Search for the cell housing the specified text and yield its [x, y] center coordinate. 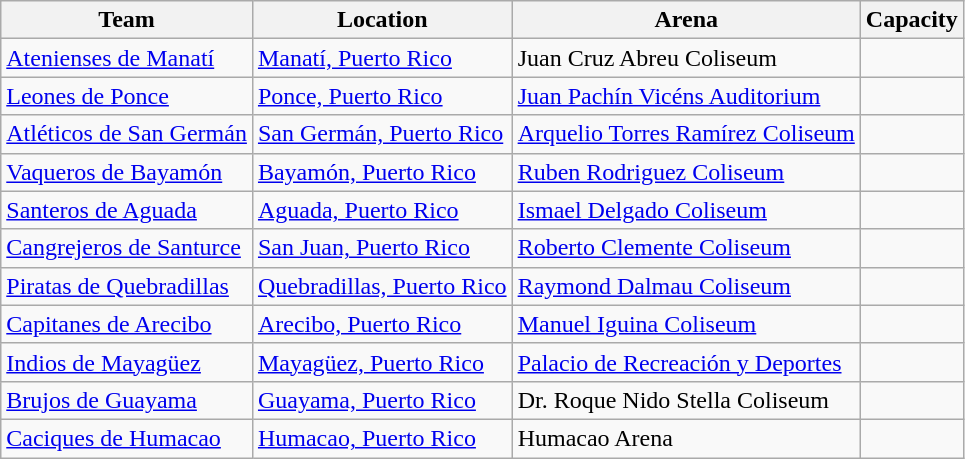
Ponce, Puerto Rico [382, 96]
San Germán, Puerto Rico [382, 134]
Piratas de Quebradillas [127, 286]
Aguada, Puerto Rico [382, 210]
Juan Pachín Vicéns Auditorium [686, 96]
Leones de Ponce [127, 96]
Indios de Mayagüez [127, 362]
Raymond Dalmau Coliseum [686, 286]
Capacity [912, 20]
Roberto Clemente Coliseum [686, 248]
Location [382, 20]
Quebradillas, Puerto Rico [382, 286]
Palacio de Recreación y Deportes [686, 362]
Ruben Rodriguez Coliseum [686, 172]
Manatí, Puerto Rico [382, 58]
Humacao, Puerto Rico [382, 438]
Santeros de Aguada [127, 210]
San Juan, Puerto Rico [382, 248]
Brujos de Guayama [127, 400]
Arecibo, Puerto Rico [382, 324]
Manuel Iguina Coliseum [686, 324]
Atenienses de Manatí [127, 58]
Atléticos de San Germán [127, 134]
Juan Cruz Abreu Coliseum [686, 58]
Dr. Roque Nido Stella Coliseum [686, 400]
Mayagüez, Puerto Rico [382, 362]
Humacao Arena [686, 438]
Vaqueros de Bayamón [127, 172]
Arena [686, 20]
Bayamón, Puerto Rico [382, 172]
Team [127, 20]
Ismael Delgado Coliseum [686, 210]
Caciques de Humacao [127, 438]
Arquelio Torres Ramírez Coliseum [686, 134]
Guayama, Puerto Rico [382, 400]
Cangrejeros de Santurce [127, 248]
Capitanes de Arecibo [127, 324]
